Pinpoint the cell where the given text exists, returning its (x, y) midpoint coordinate. 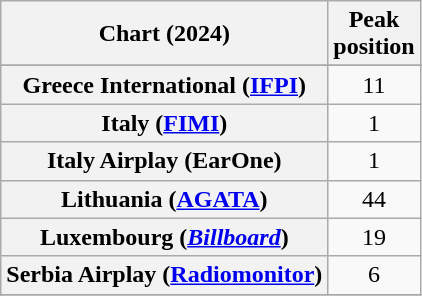
Italy (FIMI) (164, 123)
44 (374, 199)
Serbia Airplay (Radiomonitor) (164, 275)
Peakposition (374, 34)
Chart (2024) (164, 34)
11 (374, 85)
Lithuania (AGATA) (164, 199)
Greece International (IFPI) (164, 85)
19 (374, 237)
Luxembourg (Billboard) (164, 237)
6 (374, 275)
Italy Airplay (EarOne) (164, 161)
